Extract the (X, Y) coordinate from the center of the cell holding the provided text.  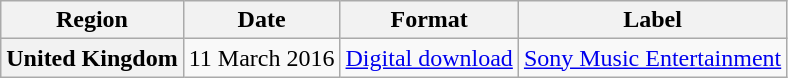
Region (92, 20)
Label (652, 20)
Digital download (429, 58)
11 March 2016 (262, 58)
Date (262, 20)
Sony Music Entertainment (652, 58)
United Kingdom (92, 58)
Format (429, 20)
